Provide the (X, Y) coordinate of the cell's center where the given text is located.  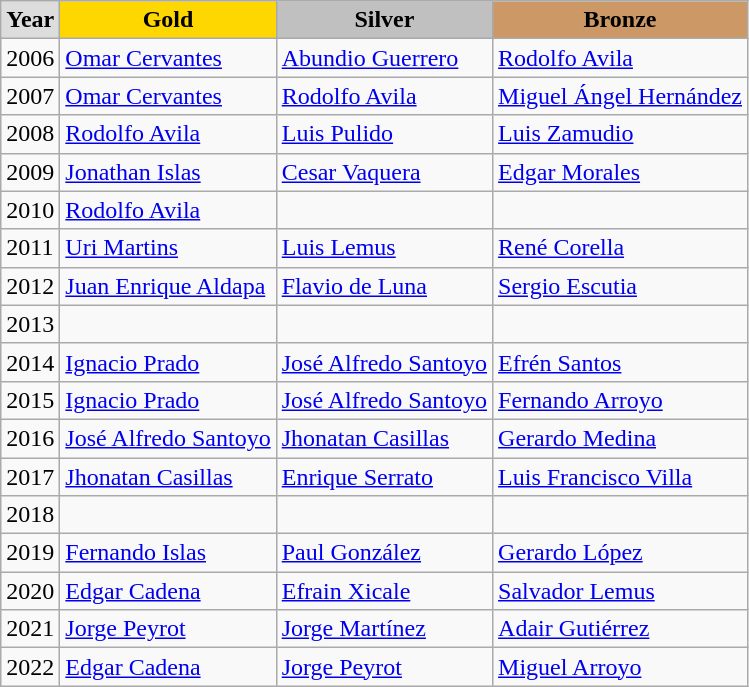
Gold (168, 20)
Jonathan Islas (168, 172)
Salvador Lemus (620, 591)
2009 (30, 172)
2007 (30, 96)
2013 (30, 324)
René Corella (620, 248)
2021 (30, 629)
Luis Pulido (384, 134)
Miguel Ángel Hernández (620, 96)
Efrain Xicale (384, 591)
Gerardo López (620, 553)
2006 (30, 58)
2019 (30, 553)
Year (30, 20)
Fernando Arroyo (620, 400)
Enrique Serrato (384, 477)
2012 (30, 286)
Adair Gutiérrez (620, 629)
Luis Zamudio (620, 134)
Bronze (620, 20)
Gerardo Medina (620, 438)
Jorge Martínez (384, 629)
Cesar Vaquera (384, 172)
Abundio Guerrero (384, 58)
2011 (30, 248)
2020 (30, 591)
Uri Martins (168, 248)
2014 (30, 362)
2008 (30, 134)
Flavio de Luna (384, 286)
Fernando Islas (168, 553)
Edgar Morales (620, 172)
Miguel Arroyo (620, 667)
Sergio Escutia (620, 286)
Luis Lemus (384, 248)
Luis Francisco Villa (620, 477)
2010 (30, 210)
Paul González (384, 553)
Juan Enrique Aldapa (168, 286)
2017 (30, 477)
Efrén Santos (620, 362)
2015 (30, 400)
2018 (30, 515)
2022 (30, 667)
2016 (30, 438)
Silver (384, 20)
